For the text-containing cell, return its midpoint in [X, Y] coordinate format. 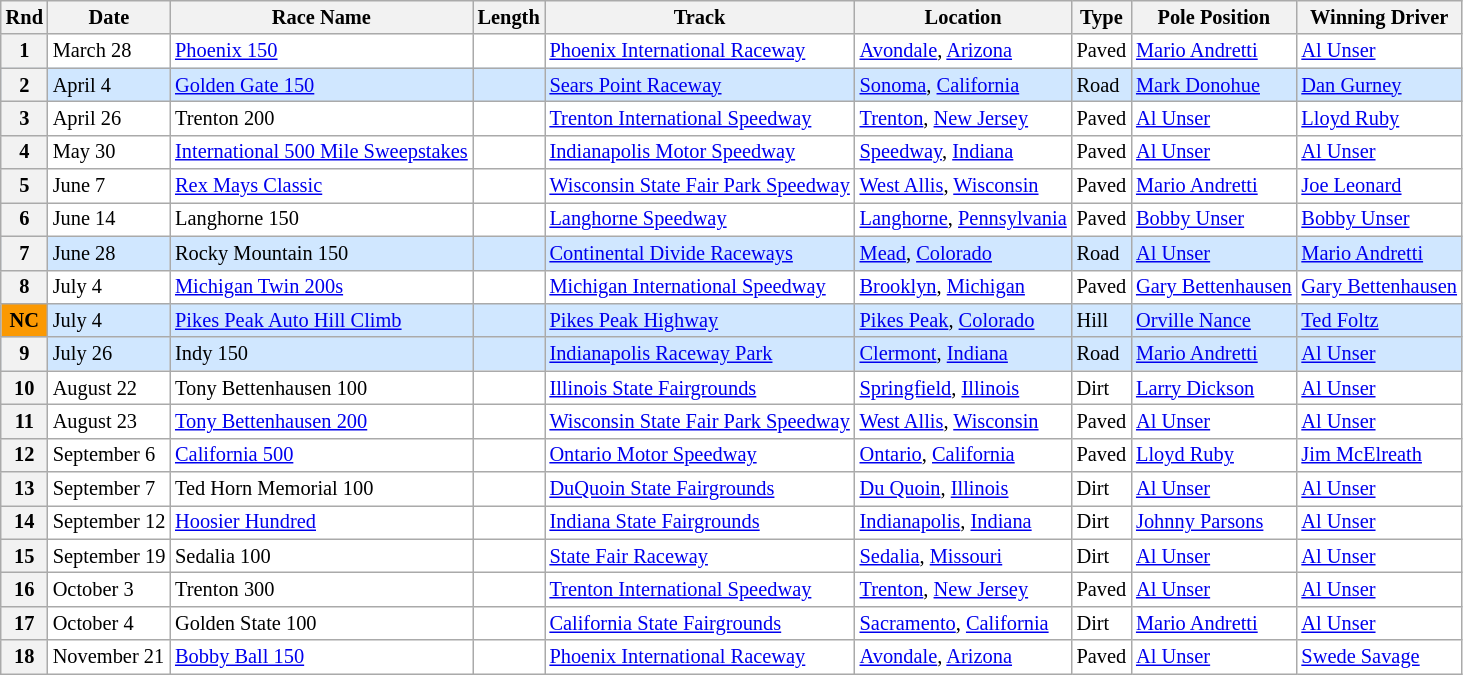
May 30 [109, 152]
June 14 [109, 219]
September 19 [109, 556]
Indianapolis, Indiana [964, 522]
Tony Bettenhausen 200 [321, 421]
September 6 [109, 455]
Winning Driver [1378, 17]
10 [24, 388]
Rex Mays Classic [321, 186]
July 26 [109, 354]
Springfield, Illinois [964, 388]
June 28 [109, 253]
October 3 [109, 589]
1 [24, 51]
18 [24, 657]
Michigan International Speedway [700, 287]
Dan Gurney [1378, 85]
Trenton 200 [321, 118]
Larry Dickson [1214, 388]
13 [24, 489]
California State Fairgrounds [700, 623]
August 23 [109, 421]
Tony Bettenhausen 100 [321, 388]
Track [700, 17]
Speedway, Indiana [964, 152]
Phoenix 150 [321, 51]
Length [509, 17]
Type [1102, 17]
Swede Savage [1378, 657]
Illinois State Fairgrounds [700, 388]
Mark Donohue [1214, 85]
Golden Gate 150 [321, 85]
November 21 [109, 657]
4 [24, 152]
Du Quoin, Illinois [964, 489]
Sedalia 100 [321, 556]
Ontario, California [964, 455]
7 [24, 253]
Sacramento, California [964, 623]
Sedalia, Missouri [964, 556]
3 [24, 118]
9 [24, 354]
DuQuoin State Fairgrounds [700, 489]
Trenton 300 [321, 589]
September 12 [109, 522]
California 500 [321, 455]
2 [24, 85]
Race Name [321, 17]
8 [24, 287]
Johnny Parsons [1214, 522]
16 [24, 589]
NC [24, 320]
Ontario Motor Speedway [700, 455]
April 4 [109, 85]
Orville Nance [1214, 320]
Indiana State Fairgrounds [700, 522]
March 28 [109, 51]
Golden State 100 [321, 623]
Rocky Mountain 150 [321, 253]
Pikes Peak, Colorado [964, 320]
Pole Position [1214, 17]
Bobby Ball 150 [321, 657]
Brooklyn, Michigan [964, 287]
Indy 150 [321, 354]
11 [24, 421]
5 [24, 186]
Langhorne Speedway [700, 219]
Michigan Twin 200s [321, 287]
Continental Divide Raceways [700, 253]
Indianapolis Raceway Park [700, 354]
Langhorne 150 [321, 219]
Sonoma, California [964, 85]
Pikes Peak Highway [700, 320]
Pikes Peak Auto Hill Climb [321, 320]
Mead, Colorado [964, 253]
April 26 [109, 118]
Clermont, Indiana [964, 354]
International 500 Mile Sweepstakes [321, 152]
June 7 [109, 186]
6 [24, 219]
Rnd [24, 17]
Ted Horn Memorial 100 [321, 489]
Langhorne, Pennsylvania [964, 219]
State Fair Raceway [700, 556]
Indianapolis Motor Speedway [700, 152]
Ted Foltz [1378, 320]
Date [109, 17]
Hill [1102, 320]
Hoosier Hundred [321, 522]
17 [24, 623]
Location [964, 17]
14 [24, 522]
Joe Leonard [1378, 186]
12 [24, 455]
August 22 [109, 388]
Jim McElreath [1378, 455]
15 [24, 556]
Sears Point Raceway [700, 85]
October 4 [109, 623]
September 7 [109, 489]
